Find where the given text appears and provide that cell's center as [x, y] coordinate. 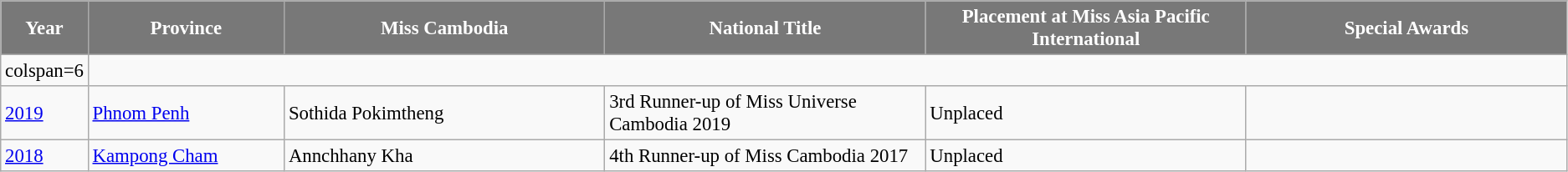
Miss Cambodia [445, 28]
2019 [44, 114]
National Title [765, 28]
Annchhany Kha [445, 156]
colspan=6 [44, 71]
3rd Runner-up of Miss Universe Cambodia 2019 [765, 114]
4th Runner-up of Miss Cambodia 2017 [765, 156]
2018 [44, 156]
Phnom Penh [186, 114]
Placement at Miss Asia Pacific International [1086, 28]
Sothida Pokimtheng [445, 114]
Year [44, 28]
Special Awards [1406, 28]
Province [186, 28]
Kampong Cham [186, 156]
